Return (X, Y) of the center of cell containing provided text 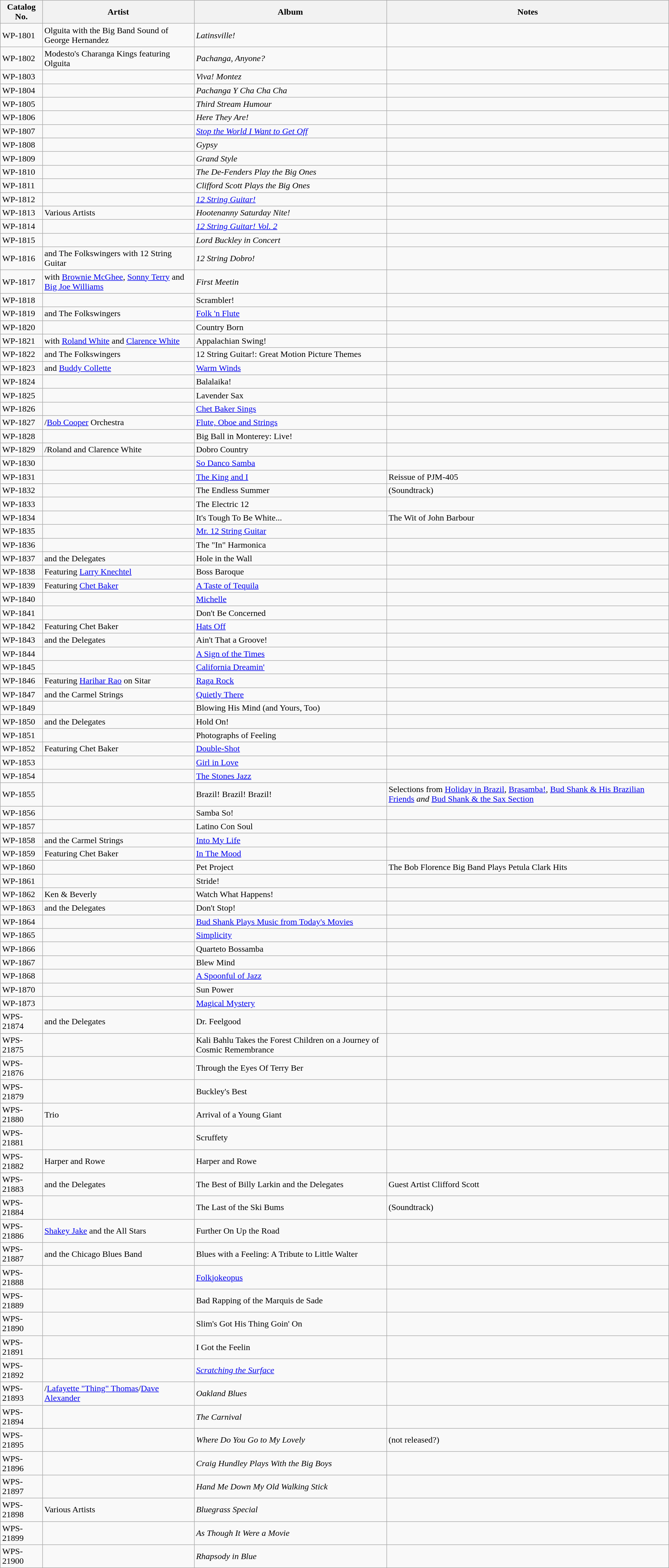
Warm Winds (290, 368)
WP-1852 (21, 749)
WP-1806 (21, 118)
(not released?) (528, 1440)
Stride! (290, 881)
Olguita with the Big Band Sound of George Hernandez (118, 35)
WP-1823 (21, 368)
Featuring Larry Knechtel (118, 572)
Where Do You Go to My Lovely (290, 1440)
WP-1808 (21, 145)
WPS-21900 (21, 1556)
Ken & Beverly (118, 895)
Folk 'n Flute (290, 314)
A Taste of Tequila (290, 586)
WPS-21891 (21, 1347)
Quietly There (290, 695)
Lavender Sax (290, 395)
Don't Be Concerned (290, 613)
Here They Are! (290, 118)
WP-1816 (21, 259)
WP-1814 (21, 227)
Stop the World I Want to Get Off (290, 131)
WP-1849 (21, 708)
WP-1840 (21, 599)
Album (290, 12)
Balalaika! (290, 382)
Notes (528, 12)
California Dreamin' (290, 667)
WP-1817 (21, 282)
Latino Con Soul (290, 826)
The King and I (290, 477)
Artist (118, 12)
WPS-21879 (21, 1091)
Chet Baker Sings (290, 409)
WP-1811 (21, 185)
Bud Shank Plays Music from Today's Movies (290, 922)
WP-1862 (21, 895)
WPS-21880 (21, 1115)
12 String Guitar! Vol. 2 (290, 227)
WP-1821 (21, 341)
with Roland White and Clarence White (118, 341)
WP-1851 (21, 735)
WP-1863 (21, 908)
Pet Project (290, 867)
WP-1861 (21, 881)
Lord Buckley in Concert (290, 240)
WP-1839 (21, 586)
It's Tough To Be White... (290, 518)
Modesto's Charanga Kings featuring Olguita (118, 59)
WP-1813 (21, 213)
The Electric 12 (290, 504)
Slim's Got His Thing Goin' On (290, 1324)
Raga Rock (290, 681)
WP-1803 (21, 77)
Hootenanny Saturday Nite! (290, 213)
Featuring Harihar Rao on Sitar (118, 681)
WPS-21875 (21, 1045)
WP-1868 (21, 976)
Oakland Blues (290, 1393)
/Roland and Clarence White (118, 450)
WP-1858 (21, 840)
The De-Fenders Play the Big Ones (290, 172)
As Though It Were a Movie (290, 1533)
WP-1830 (21, 463)
Selections from Holiday in Brazil, Brasamba!, Bud Shank & His Brazilian Friends and Bud Shank & the Sax Section (528, 795)
Guest Artist Clifford Scott (528, 1185)
WP-1812 (21, 199)
Hold On! (290, 722)
WPS-21896 (21, 1463)
Clifford Scott Plays the Big Ones (290, 185)
Scrambler! (290, 300)
WP-1837 (21, 558)
WPS-21874 (21, 1022)
WP-1836 (21, 545)
Country Born (290, 327)
Craig Hundley Plays With the Big Boys (290, 1463)
WPS-21876 (21, 1068)
Folkjokeopus (290, 1278)
WP-1809 (21, 158)
Pachanga Y Cha Cha Cha (290, 90)
Girl in Love (290, 762)
The Stones Jazz (290, 776)
Rhapsody in Blue (290, 1556)
WP-1818 (21, 300)
WP-1847 (21, 695)
WP-1859 (21, 853)
Pachanga, Anyone? (290, 59)
WPS-21884 (21, 1208)
A Sign of the Times (290, 653)
WP-1825 (21, 395)
Third Stream Humour (290, 104)
Catalog No. (21, 12)
and the Chicago Blues Band (118, 1254)
Dobro Country (290, 450)
I Got the Feelin (290, 1347)
12 String Guitar!: Great Motion Picture Themes (290, 354)
Brazil! Brazil! Brazil! (290, 795)
and Buddy Collette (118, 368)
Bluegrass Special (290, 1510)
Magical Mystery (290, 1003)
WP-1870 (21, 990)
Flute, Oboe and Strings (290, 422)
WP-1853 (21, 762)
WP-1867 (21, 962)
Scratching the Surface (290, 1370)
WPS-21894 (21, 1417)
WP-1801 (21, 35)
WP-1850 (21, 722)
WP-1854 (21, 776)
Through the Eyes Of Terry Ber (290, 1068)
WP-1844 (21, 653)
Photographs of Feeling (290, 735)
Bad Rapping of the Marquis de Sade (290, 1300)
Latinsville! (290, 35)
WP-1832 (21, 491)
WPS-21881 (21, 1138)
WP-1838 (21, 572)
WP-1822 (21, 354)
So Danco Samba (290, 463)
12 String Guitar! (290, 199)
Mr. 12 String Guitar (290, 531)
WP-1833 (21, 504)
Scruffety (290, 1138)
WP-1829 (21, 450)
WPS-21897 (21, 1486)
Hole in the Wall (290, 558)
Hats Off (290, 626)
WP-1866 (21, 949)
First Meetin (290, 282)
WPS-21890 (21, 1324)
Arrival of a Young Giant (290, 1115)
WP-1845 (21, 667)
Shakey Jake and the All Stars (118, 1231)
Into My Life (290, 840)
WPS-21883 (21, 1185)
Don't Stop! (290, 908)
WP-1828 (21, 436)
/Lafayette "Thing" Thomas/Dave Alexander (118, 1393)
Simplicity (290, 935)
WP-1860 (21, 867)
The Carnival (290, 1417)
The "In" Harmonica (290, 545)
WPS-21882 (21, 1161)
Double-Shot (290, 749)
WP-1834 (21, 518)
Michelle (290, 599)
In The Mood (290, 853)
WPS-21887 (21, 1254)
WP-1873 (21, 1003)
Grand Style (290, 158)
WP-1820 (21, 327)
Trio (118, 1115)
WP-1802 (21, 59)
Sun Power (290, 990)
WP-1815 (21, 240)
Big Ball in Monterey: Live! (290, 436)
Viva! Montez (290, 77)
The Wit of John Barbour (528, 518)
WPS-21886 (21, 1231)
Samba So! (290, 813)
WP-1819 (21, 314)
WPS-21893 (21, 1393)
and The Folkswingers with 12 String Guitar (118, 259)
WP-1857 (21, 826)
WP-1856 (21, 813)
Blues with a Feeling: A Tribute to Little Walter (290, 1254)
Appalachian Swing! (290, 341)
Gypsy (290, 145)
WP-1827 (21, 422)
Hand Me Down My Old Walking Stick (290, 1486)
12 String Dobro! (290, 259)
WPS-21899 (21, 1533)
The Last of the Ski Bums (290, 1208)
WP-1835 (21, 531)
WP-1807 (21, 131)
Reissue of PJM-405 (528, 477)
WP-1842 (21, 626)
The Bob Florence Big Band Plays Petula Clark Hits (528, 867)
WPS-21895 (21, 1440)
WP-1805 (21, 104)
WP-1841 (21, 613)
WPS-21898 (21, 1510)
Blew Mind (290, 962)
WPS-21889 (21, 1300)
WP-1826 (21, 409)
Quarteto Bossamba (290, 949)
WP-1864 (21, 922)
Further On Up the Road (290, 1231)
WP-1810 (21, 172)
WP-1843 (21, 640)
The Endless Summer (290, 491)
/Bob Cooper Orchestra (118, 422)
Blowing His Mind (and Yours, Too) (290, 708)
Dr. Feelgood (290, 1022)
Ain't That a Groove! (290, 640)
Boss Baroque (290, 572)
Watch What Happens! (290, 895)
Kali Bahlu Takes the Forest Children on a Journey of Cosmic Remembrance (290, 1045)
WP-1804 (21, 90)
Buckley's Best (290, 1091)
with Brownie McGhee, Sonny Terry and Big Joe Williams (118, 282)
WP-1824 (21, 382)
A Spoonful of Jazz (290, 976)
WPS-21892 (21, 1370)
The Best of Billy Larkin and the Delegates (290, 1185)
WP-1831 (21, 477)
WP-1865 (21, 935)
WP-1855 (21, 795)
WPS-21888 (21, 1278)
WP-1846 (21, 681)
